Capture the cell that displays the provided text and extract its [x, y] central coordinate. 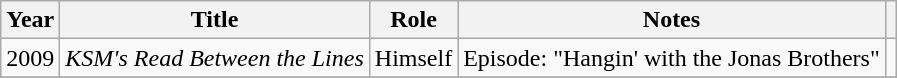
Title [214, 20]
KSM's Read Between the Lines [214, 58]
Notes [672, 20]
Episode: "Hangin' with the Jonas Brothers" [672, 58]
Role [413, 20]
2009 [30, 58]
Himself [413, 58]
Year [30, 20]
